Find where the given text appears and provide that cell's center as (x, y) coordinate. 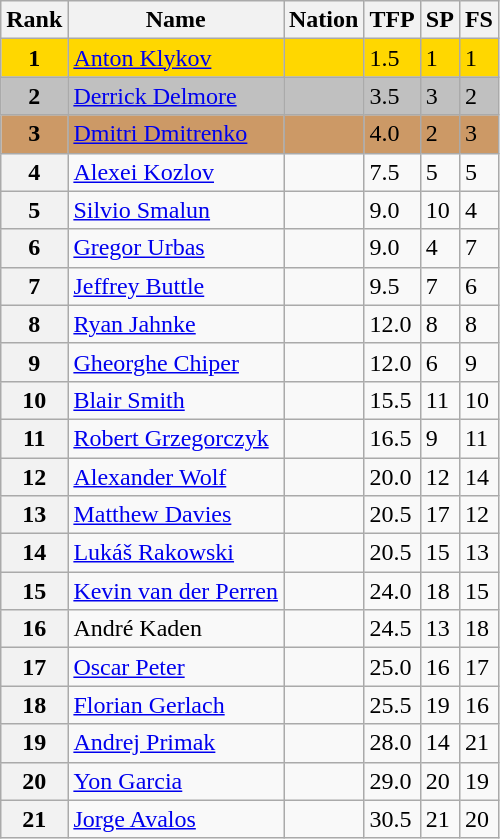
Nation (324, 20)
Jorge Avalos (176, 819)
Gregor Urbas (176, 248)
25.5 (392, 705)
Name (176, 20)
SP (440, 20)
29.0 (392, 781)
16.5 (392, 438)
24.5 (392, 629)
15.5 (392, 400)
Robert Grzegorczyk (176, 438)
Andrej Primak (176, 743)
Lukáš Rakowski (176, 553)
1.5 (392, 58)
Silvio Smalun (176, 210)
30.5 (392, 819)
Ryan Jahnke (176, 324)
FS (478, 20)
20.0 (392, 477)
Matthew Davies (176, 515)
TFP (392, 20)
Oscar Peter (176, 667)
24.0 (392, 591)
28.0 (392, 743)
Kevin van der Perren (176, 591)
4.0 (392, 134)
Florian Gerlach (176, 705)
Alexei Kozlov (176, 172)
Yon Garcia (176, 781)
Alexander Wolf (176, 477)
Gheorghe Chiper (176, 362)
Derrick Delmore (176, 96)
3.5 (392, 96)
7.5 (392, 172)
25.0 (392, 667)
Blair Smith (176, 400)
Rank (34, 20)
Anton Klykov (176, 58)
André Kaden (176, 629)
Jeffrey Buttle (176, 286)
Dmitri Dmitrenko (176, 134)
9.5 (392, 286)
